Return (x, y) of the center of cell containing provided text 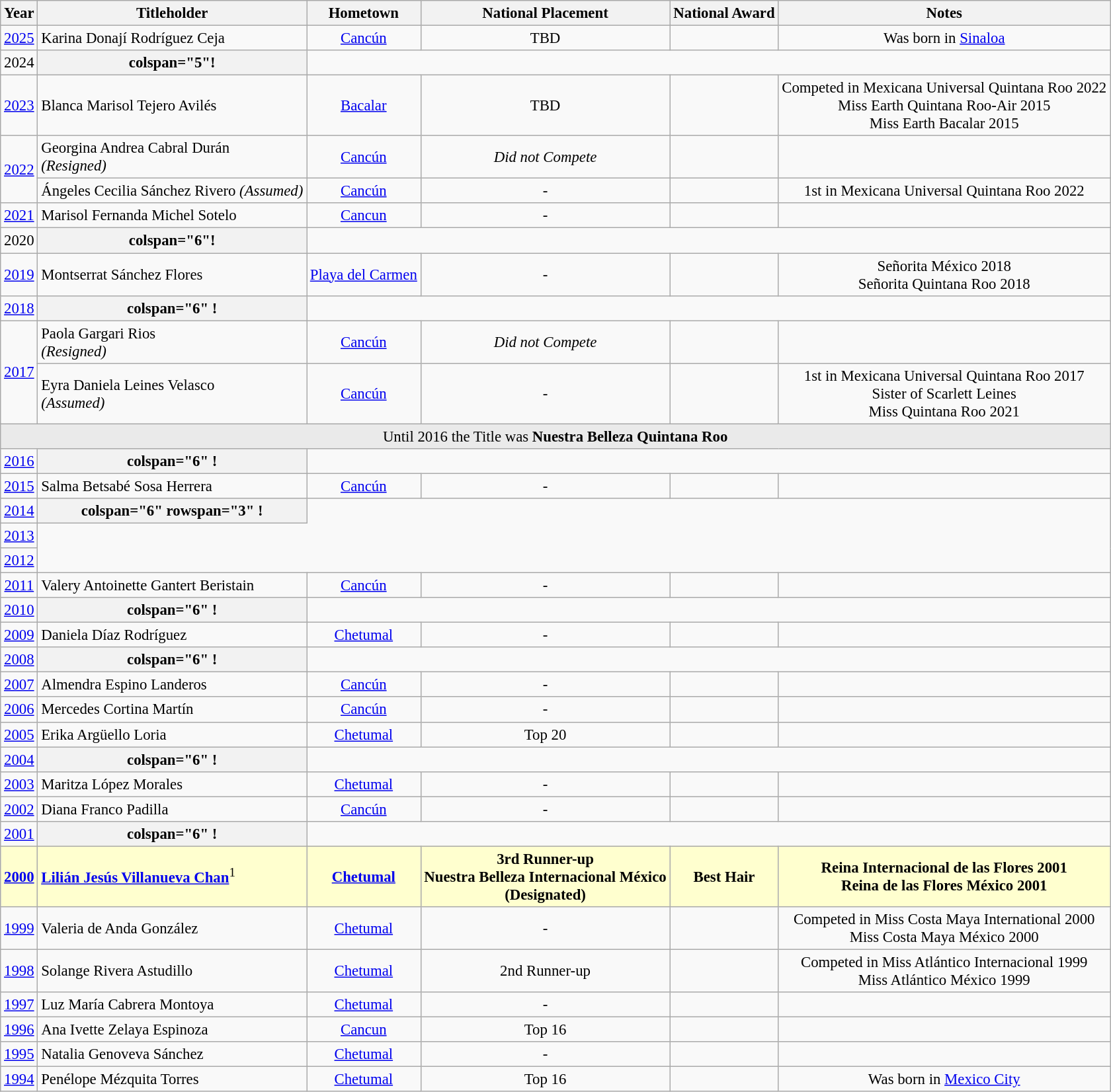
2021 (19, 216)
Luz María Cabrera Montoya (172, 1005)
Karina Donají Rodríguez Ceja (172, 38)
colspan="6"! (172, 241)
Playa del Carmen (364, 275)
Titleholder (172, 13)
2023 (19, 106)
Mercedes Cortina Martín (172, 710)
1998 (19, 970)
Solange Rivera Astudillo (172, 970)
2022 (19, 169)
Reina Internacional de las Flores 2001Reina de las Flores México 2001 (944, 877)
2011 (19, 586)
Natalia Genoveva Sánchez (172, 1054)
2005 (19, 734)
1994 (19, 1079)
Blanca Marisol Tejero Avilés (172, 106)
Best Hair (724, 877)
Valeria de Anda González (172, 928)
2017 (19, 372)
1st in Mexicana Universal Quintana Roo 2022 (944, 191)
Montserrat Sánchez Flores (172, 275)
1st in Mexicana Universal Quintana Roo 2017Sister of Scarlett LeinesMiss Quintana Roo 2021 (944, 393)
2025 (19, 38)
2004 (19, 760)
Señorita México 2018Señorita Quintana Roo 2018 (944, 275)
2006 (19, 710)
Marisol Fernanda Michel Sotelo (172, 216)
Diana Franco Padilla (172, 809)
Was born in Mexico City (944, 1079)
2020 (19, 241)
2000 (19, 877)
Was born in Sinaloa (944, 38)
Eyra Daniela Leines Velasco(Assumed) (172, 393)
Paola Gargari Rios(Resigned) (172, 342)
2002 (19, 809)
Top 20 (545, 734)
Valery Antoinette Gantert Beristain (172, 586)
2001 (19, 834)
2008 (19, 660)
1997 (19, 1005)
2003 (19, 784)
National Placement (545, 13)
1995 (19, 1054)
Notes (944, 13)
Bacalar (364, 106)
National Award (724, 13)
Hometown (364, 13)
2016 (19, 461)
2015 (19, 486)
2012 (19, 561)
colspan="5"! (172, 63)
Erika Argüello Loria (172, 734)
Georgina Andrea Cabral Durán(Resigned) (172, 157)
Until 2016 the Title was Nuestra Belleza Quintana Roo (555, 436)
Year (19, 13)
2nd Runner-up (545, 970)
Ángeles Cecilia Sánchez Rivero (Assumed) (172, 191)
Salma Betsabé Sosa Herrera (172, 486)
Competed in Miss Costa Maya International 2000Miss Costa Maya México 2000 (944, 928)
Penélope Mézquita Torres (172, 1079)
2019 (19, 275)
Competed in Mexicana Universal Quintana Roo 2022Miss Earth Quintana Roo-Air 2015Miss Earth Bacalar 2015 (944, 106)
2007 (19, 685)
colspan="6" rowspan="3" ! (172, 511)
Maritza López Morales (172, 784)
Lilián Jesús Villanueva Chan1 (172, 877)
2013 (19, 535)
2024 (19, 63)
1996 (19, 1030)
2014 (19, 511)
Daniela Díaz Rodríguez (172, 635)
2009 (19, 635)
2018 (19, 308)
Ana Ivette Zelaya Espinoza (172, 1030)
3rd Runner-upNuestra Belleza Internacional México(Designated) (545, 877)
Almendra Espino Landeros (172, 685)
1999 (19, 928)
2010 (19, 610)
Competed in Miss Atlántico Internacional 1999Miss Atlántico México 1999 (944, 970)
